Scan for the cell matching the given text and deliver its [x, y] coordinate at center. 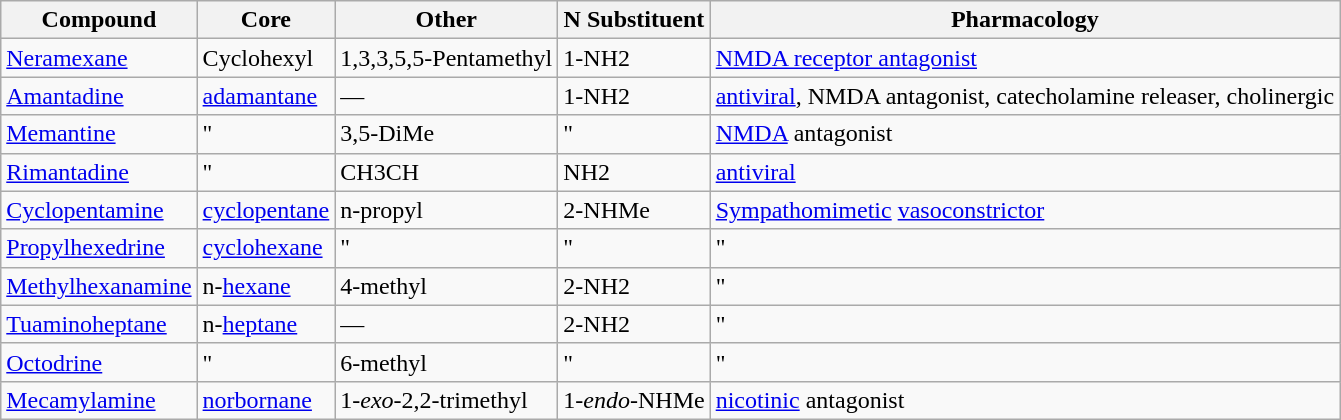
antiviral [1024, 172]
adamantane [266, 96]
4-methyl [446, 286]
Octodrine [99, 362]
1,3,3,5,5-Pentamethyl [446, 58]
Cyclohexyl [266, 58]
N Substituent [634, 20]
Compound [99, 20]
Amantadine [99, 96]
Neramexane [99, 58]
2-NHMe [634, 210]
norbornane [266, 400]
6-methyl [446, 362]
Rimantadine [99, 172]
antiviral, NMDA antagonist, catecholamine releaser, cholinergic [1024, 96]
Tuaminoheptane [99, 324]
cyclopentane [266, 210]
Mecamylamine [99, 400]
Methylhexanamine [99, 286]
nicotinic antagonist [1024, 400]
Memantine [99, 134]
3,5-DiMe [446, 134]
1-exo-2,2-trimethyl [446, 400]
n-propyl [446, 210]
NH2 [634, 172]
Core [266, 20]
NMDA receptor antagonist [1024, 58]
Cyclopentamine [99, 210]
1-endo-NHMe [634, 400]
NMDA antagonist [1024, 134]
Propylhexedrine [99, 248]
Sympathomimetic vasoconstrictor [1024, 210]
cyclohexane [266, 248]
CH3CH [446, 172]
n-heptane [266, 324]
Pharmacology [1024, 20]
n-hexane [266, 286]
Other [446, 20]
